From the cell containing the given text, extract its center point as [X, Y] coordinate. 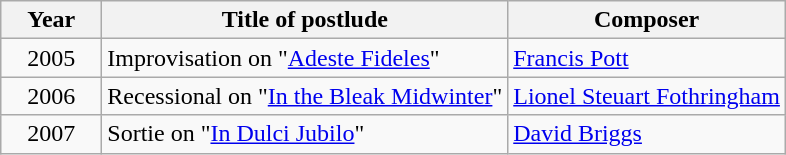
Lionel Steuart Fothringham [647, 96]
2007 [52, 134]
Improvisation on "Adeste Fideles" [305, 58]
Recessional on "In the Bleak Midwinter" [305, 96]
2006 [52, 96]
Francis Pott [647, 58]
Year [52, 20]
Sortie on "In Dulci Jubilo" [305, 134]
Composer [647, 20]
Title of postlude [305, 20]
2005 [52, 58]
David Briggs [647, 134]
